Return (X, Y) of the center of cell containing provided text 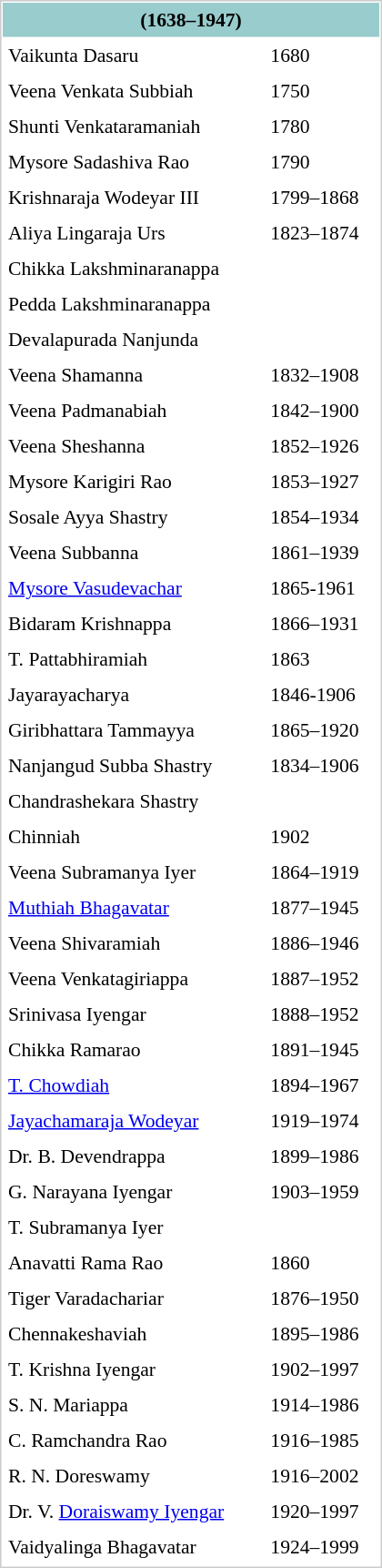
Jayachamaraja Wodeyar (133, 1121)
Pedda Lakshminaranappa (133, 304)
Vaidyalinga Bhagavatar (133, 1547)
Mysore Karigiri Rao (133, 482)
Shunti Venkataramaniah (133, 127)
1924–1999 (322, 1547)
Mysore Vasudevachar (133, 588)
(1638–1947) (191, 20)
1750 (322, 91)
Anavatti Rama Rao (133, 1263)
1790 (322, 162)
1903–1959 (322, 1192)
Jayarayacharya (133, 695)
Dr. B. Devendrappa (133, 1156)
1888–1952 (322, 1014)
Muthiah Bhagavatar (133, 908)
Srinivasa Iyengar (133, 1014)
Chandrashekara Shastry (133, 801)
1680 (322, 56)
Chennakeshaviah (133, 1334)
1902 (322, 837)
1891–1945 (322, 1050)
Dr. V. Doraiswamy Iyengar (133, 1512)
1865–1920 (322, 730)
1914–1986 (322, 1405)
1920–1997 (322, 1512)
1780 (322, 127)
1854–1934 (322, 517)
Giribhattara Tammayya (133, 730)
1861–1939 (322, 553)
1894–1967 (322, 1085)
G. Narayana Iyengar (133, 1192)
1899–1986 (322, 1156)
1853–1927 (322, 482)
1876–1950 (322, 1298)
Chikka Ramarao (133, 1050)
1916–2002 (322, 1476)
1895–1986 (322, 1334)
1887–1952 (322, 979)
Veena Subramanya Iyer (133, 872)
1865-1961 (322, 588)
T. Subramanya Iyer (133, 1227)
R. N. Doreswamy (133, 1476)
Veena Sheshanna (133, 446)
Nanjangud Subba Shastry (133, 766)
T. Chowdiah (133, 1085)
Veena Venkatagiriappa (133, 979)
T. Pattabhiramiah (133, 659)
Veena Venkata Subbiah (133, 91)
1832–1908 (322, 375)
1860 (322, 1263)
1916–1985 (322, 1441)
1852–1926 (322, 446)
Mysore Sadashiva Rao (133, 162)
C. Ramchandra Rao (133, 1441)
Aliya Lingaraja Urs (133, 233)
Vaikunta Dasaru (133, 56)
Veena Padmanabiah (133, 411)
S. N. Mariappa (133, 1405)
1863 (322, 659)
1864–1919 (322, 872)
Chinniah (133, 837)
1919–1974 (322, 1121)
Krishnaraja Wodeyar III (133, 198)
1842–1900 (322, 411)
1877–1945 (322, 908)
Tiger Varadachariar (133, 1298)
1799–1868 (322, 198)
Veena Subbanna (133, 553)
1902–1997 (322, 1369)
1846-1906 (322, 695)
Veena Shamanna (133, 375)
Chikka Lakshminaranappa (133, 269)
1834–1906 (322, 766)
Bidaram Krishnappa (133, 624)
Sosale Ayya Shastry (133, 517)
1823–1874 (322, 233)
1866–1931 (322, 624)
T. Krishna Iyengar (133, 1369)
Veena Shivaramiah (133, 943)
1886–1946 (322, 943)
Devalapurada Nanjunda (133, 340)
